Detect which cell encompasses the target text, then output its [x, y] center coordinate. 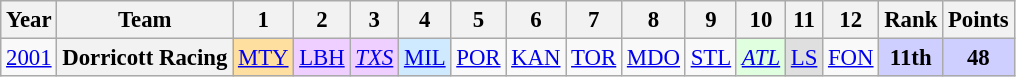
STL [710, 58]
Dorricott Racing [145, 58]
6 [536, 20]
TOR [594, 58]
MTY [264, 58]
ATL [760, 58]
1 [264, 20]
KAN [536, 58]
LS [804, 58]
LBH [322, 58]
12 [851, 20]
TXS [374, 58]
3 [374, 20]
Team [145, 20]
Points [978, 20]
9 [710, 20]
5 [478, 20]
11 [804, 20]
Rank [911, 20]
48 [978, 58]
4 [425, 20]
7 [594, 20]
11th [911, 58]
10 [760, 20]
FON [851, 58]
2001 [29, 58]
POR [478, 58]
MIL [425, 58]
Year [29, 20]
2 [322, 20]
8 [654, 20]
MDO [654, 58]
